From the cell containing the given text, extract its center point as [x, y] coordinate. 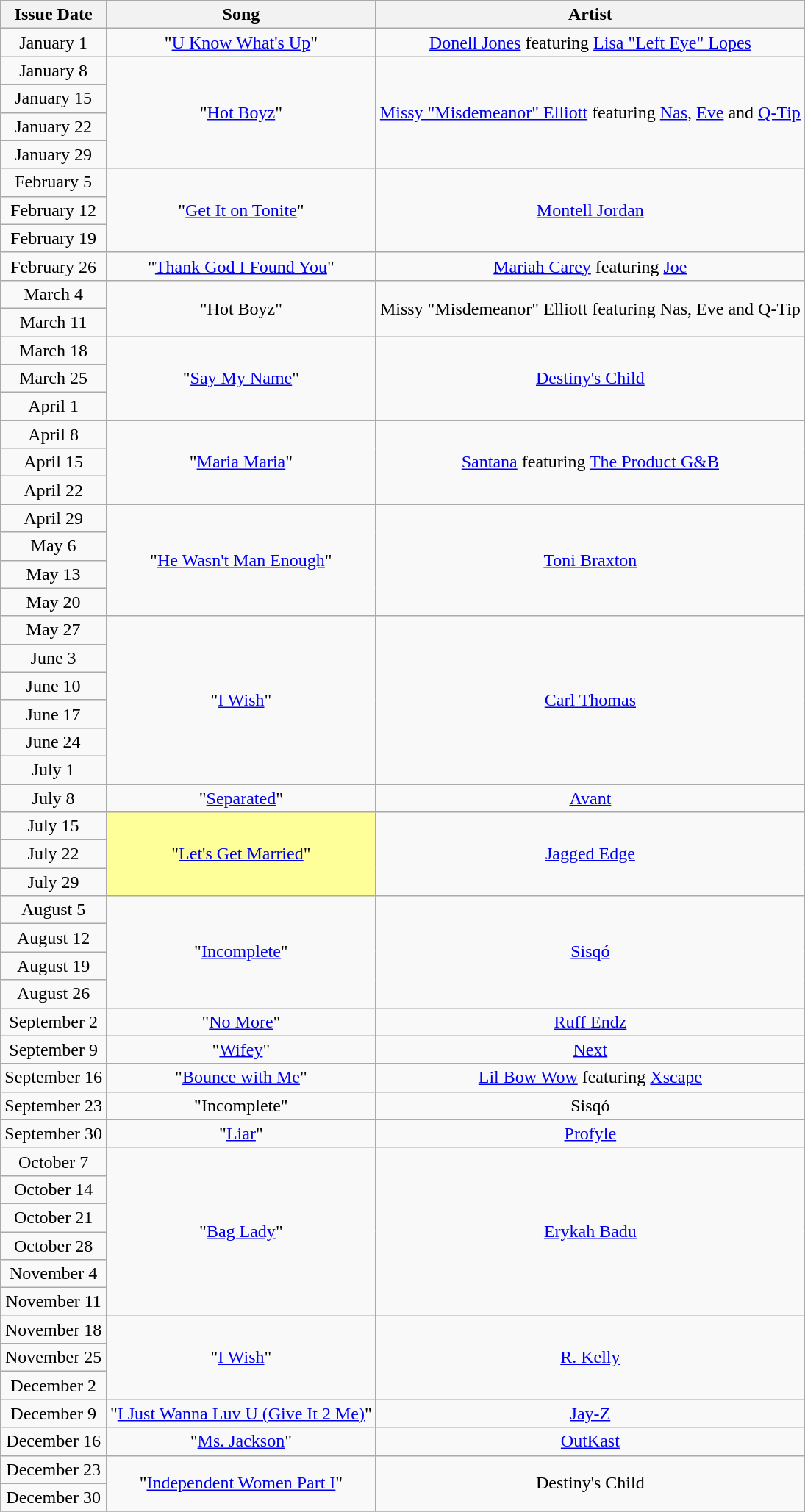
September 23 [54, 1106]
"U Know What's Up" [241, 43]
"Wifey" [241, 1050]
"Liar" [241, 1133]
Jay-Z [590, 1414]
Lil Bow Wow featuring Xscape [590, 1078]
October 21 [54, 1217]
R. Kelly [590, 1358]
January 15 [54, 98]
Issue Date [54, 15]
Jagged Edge [590, 854]
"Let's Get Married" [241, 854]
"Say My Name" [241, 379]
"No More" [241, 1022]
July 15 [54, 826]
June 3 [54, 658]
December 23 [54, 1469]
January 8 [54, 71]
August 26 [54, 994]
Mariah Carey featuring Joe [590, 266]
December 9 [54, 1414]
April 8 [54, 434]
May 13 [54, 574]
July 8 [54, 798]
"Bag Lady" [241, 1231]
July 22 [54, 854]
May 20 [54, 602]
Next [590, 1050]
November 11 [54, 1302]
May 27 [54, 630]
August 19 [54, 966]
Carl Thomas [590, 700]
Montell Jordan [590, 210]
June 17 [54, 714]
March 18 [54, 351]
September 2 [54, 1022]
Avant [590, 798]
OutKast [590, 1441]
"Ms. Jackson" [241, 1441]
"Independent Women Part I" [241, 1483]
April 29 [54, 518]
Erykah Badu [590, 1231]
October 14 [54, 1189]
January 22 [54, 126]
August 5 [54, 910]
Artist [590, 15]
"Thank God I Found You" [241, 266]
Toni Braxton [590, 560]
September 30 [54, 1133]
September 16 [54, 1078]
Ruff Endz [590, 1022]
January 1 [54, 43]
October 7 [54, 1161]
"I Just Wanna Luv U (Give It 2 Me)" [241, 1414]
June 24 [54, 742]
Profyle [590, 1133]
April 15 [54, 462]
March 25 [54, 379]
November 4 [54, 1274]
February 26 [54, 266]
July 29 [54, 882]
May 6 [54, 546]
February 19 [54, 238]
"Maria Maria" [241, 462]
January 29 [54, 154]
Donell Jones featuring Lisa "Left Eye" Lopes [590, 43]
April 22 [54, 490]
March 11 [54, 322]
March 4 [54, 294]
June 10 [54, 686]
December 16 [54, 1441]
"Bounce with Me" [241, 1078]
"Separated" [241, 798]
August 12 [54, 938]
February 5 [54, 182]
October 28 [54, 1246]
"He Wasn't Man Enough" [241, 560]
November 25 [54, 1358]
July 1 [54, 770]
Santana featuring The Product G&B [590, 462]
Song [241, 15]
September 9 [54, 1050]
December 30 [54, 1497]
April 1 [54, 406]
February 12 [54, 210]
November 18 [54, 1330]
"Get It on Tonite" [241, 210]
December 2 [54, 1386]
